Detect which cell encompasses the target text, then output its [x, y] center coordinate. 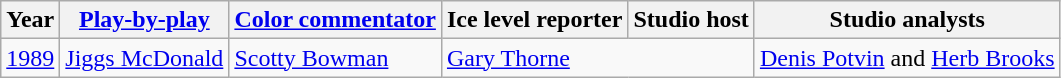
Denis Potvin and Herb Brooks [907, 58]
Studio host [691, 20]
Gary Thorne [598, 58]
Color commentator [336, 20]
Scotty Bowman [336, 58]
Play-by-play [144, 20]
Ice level reporter [534, 20]
1989 [30, 58]
Jiggs McDonald [144, 58]
Year [30, 20]
Studio analysts [907, 20]
